Detect which cell encompasses the target text, then output its [x, y] center coordinate. 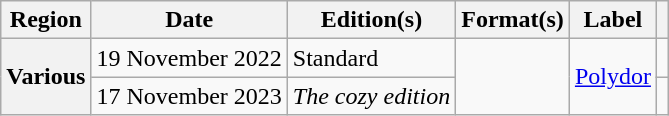
Polydor [612, 77]
Format(s) [513, 20]
Region [46, 20]
Standard [371, 58]
Various [46, 77]
Date [189, 20]
Label [612, 20]
The cozy edition [371, 96]
17 November 2023 [189, 96]
Edition(s) [371, 20]
19 November 2022 [189, 58]
